From the cell containing the given text, extract its center point as (x, y) coordinate. 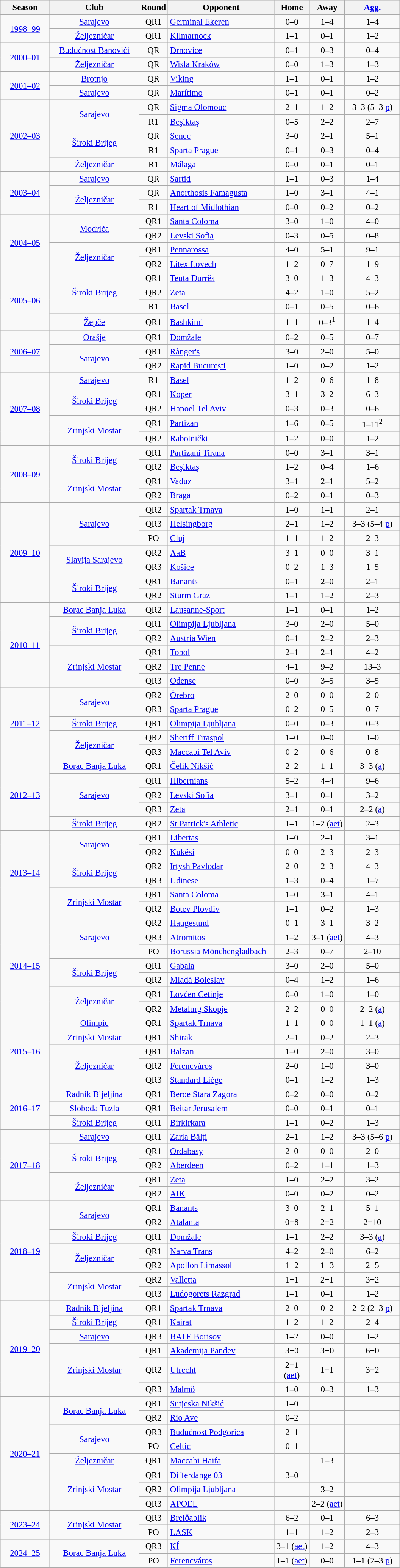
Udinese (221, 880)
2017–18 (25, 1165)
2–4 (372, 1322)
1−3 (327, 1265)
Bashkimi (221, 322)
Atromitos (221, 938)
Čelik Nikšić (221, 767)
AIK (221, 1194)
Ludogorets Razgrad (221, 1294)
Kairat (221, 1322)
Heart of Midlothian (221, 207)
2013–14 (25, 873)
1998–99 (25, 29)
Málaga (221, 164)
Season (25, 8)
Litex Lovech (221, 264)
Agg. (372, 8)
Shirak (221, 1037)
Modriča (94, 228)
Sartid (221, 179)
Rabotnički (221, 439)
Hibernians (221, 781)
Vaduz (221, 481)
2010–11 (25, 645)
2016–17 (25, 1109)
3–3 (5–3 p) (372, 107)
2001–02 (25, 86)
Budućnost Banovići (94, 50)
2020–21 (25, 1454)
LASK (221, 1532)
Sturm Graz (221, 595)
Anorthosis Famagusta (221, 193)
Irtysh Pavlodar (221, 866)
2−1 (327, 1279)
2006–07 (25, 351)
Teuta Durrës (221, 278)
Partizani Tirana (221, 453)
2015–16 (25, 1051)
0–31 (327, 322)
Maccabi Haifa (221, 1461)
Kukësi (221, 852)
Narva Trans (221, 1251)
6−0 (372, 1351)
AaB (221, 553)
2024–25 (25, 1554)
Rio Ave (221, 1418)
Libertas (221, 838)
Wisła Kraków (221, 64)
Orašje (94, 337)
2008–09 (25, 474)
13–3 (372, 666)
Košice (221, 567)
2−1 (aet) (292, 1370)
Maccabi Tel Aviv (221, 752)
1–1 (a) (372, 1023)
2−2 (327, 1223)
Balzan (221, 1051)
Aberdeen (221, 1165)
9–1 (372, 250)
Budućnost Podgorica (221, 1432)
Örebro (221, 695)
Mladá Boleslav (221, 980)
Home (292, 8)
1–1 (2–3 p) (372, 1560)
2011–12 (25, 724)
Germinal Ekeren (221, 22)
2012–13 (25, 795)
Opponent (221, 8)
2−10 (372, 1223)
Rànger's (221, 351)
Metalurg Skopje (221, 1009)
2–2 (2–3 p) (372, 1308)
Akademija Pandev (221, 1351)
Tre Penne (221, 666)
APOEL (221, 1504)
1–8 (372, 380)
2–10 (372, 952)
Away (327, 8)
Drnovice (221, 50)
Round (153, 8)
Koper (221, 394)
Zaria Bălți (221, 1137)
Tobol (221, 652)
2007–08 (25, 409)
Austria Wien (221, 638)
2003–04 (25, 193)
St Patrick's Athletic (221, 823)
Odense (221, 681)
Hapoel Tel Aviv (221, 408)
Utrecht (221, 1370)
2–2 (aet) (327, 1504)
2005–06 (25, 300)
Valletta (221, 1279)
Atalanta (221, 1223)
1–7 (372, 880)
1–5 (372, 567)
Haugesund (221, 923)
Braga (221, 495)
Beroe Stara Zagora (221, 1094)
Marítimo (221, 93)
Sutjeska Nikšić (221, 1404)
Partizan (221, 423)
2000–01 (25, 58)
Helsingborg (221, 524)
Olimpic (94, 1023)
Sloboda Tuzla (94, 1109)
1–1 (aet) (292, 1560)
Rapid București (221, 365)
Lausanne-Sport (221, 610)
2019–20 (25, 1349)
Viking (221, 79)
2009–10 (25, 553)
1–2 (aet) (327, 823)
Lovćen Cetinje (221, 994)
1–112 (372, 423)
Ordabasy (221, 1151)
Birkirkara (221, 1123)
Kilmarnock (221, 36)
Breiðablik (221, 1518)
Malmö (221, 1389)
9–2 (327, 666)
9–6 (372, 781)
Standard Liège (221, 1080)
BATE Borisov (221, 1336)
2–7 (372, 122)
Slavija Sarajevo (94, 560)
Apollon Limassol (221, 1265)
Sheriff Tiraspol (221, 738)
KÍ (221, 1546)
Club (94, 8)
2−5 (372, 1265)
Brotnjo (94, 79)
0−8 (292, 1223)
3–3 (5–6 p) (372, 1137)
3–3 (5–4 p) (372, 524)
Sigma Olomouc (221, 107)
Differdange 03 (221, 1475)
Cluj (221, 538)
1–9 (372, 264)
Borussia Mönchengladbach (221, 952)
4–4 (327, 781)
Pennarossa (221, 250)
2014–15 (25, 966)
Senec (221, 136)
Celtic (221, 1446)
1−2 (292, 1265)
2018–19 (25, 1251)
2023–24 (25, 1525)
Beitar Jerusalem (221, 1109)
2004–05 (25, 243)
Botev Plovdiv (221, 909)
Žepče (94, 322)
2002–03 (25, 136)
Gabala (221, 966)
